Determine the [x, y] coordinate at the center of the cell enclosing the given text.  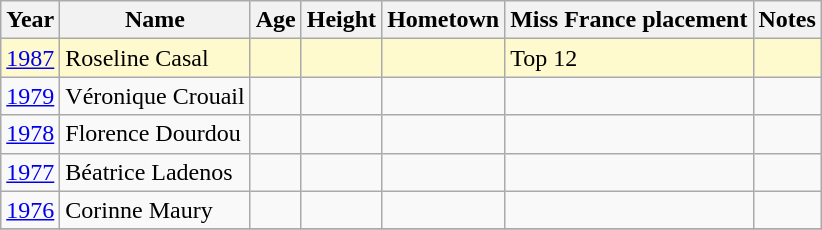
Miss France placement [629, 20]
Year [30, 20]
1979 [30, 96]
Height [341, 20]
1976 [30, 210]
Véronique Crouail [155, 96]
Hometown [444, 20]
Béatrice Ladenos [155, 172]
Roseline Casal [155, 58]
Corinne Maury [155, 210]
1977 [30, 172]
Top 12 [629, 58]
Name [155, 20]
1978 [30, 134]
Notes [787, 20]
Age [276, 20]
1987 [30, 58]
Florence Dourdou [155, 134]
